Find where the given text appears and provide that cell's center as (x, y) coordinate. 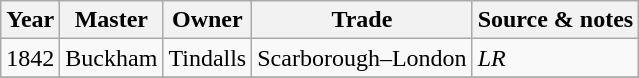
Year (30, 20)
Tindalls (208, 58)
Master (112, 20)
Buckham (112, 58)
1842 (30, 58)
Source & notes (556, 20)
Owner (208, 20)
LR (556, 58)
Trade (362, 20)
Scarborough–London (362, 58)
